Search for the cell housing the specified text and yield its [X, Y] center coordinate. 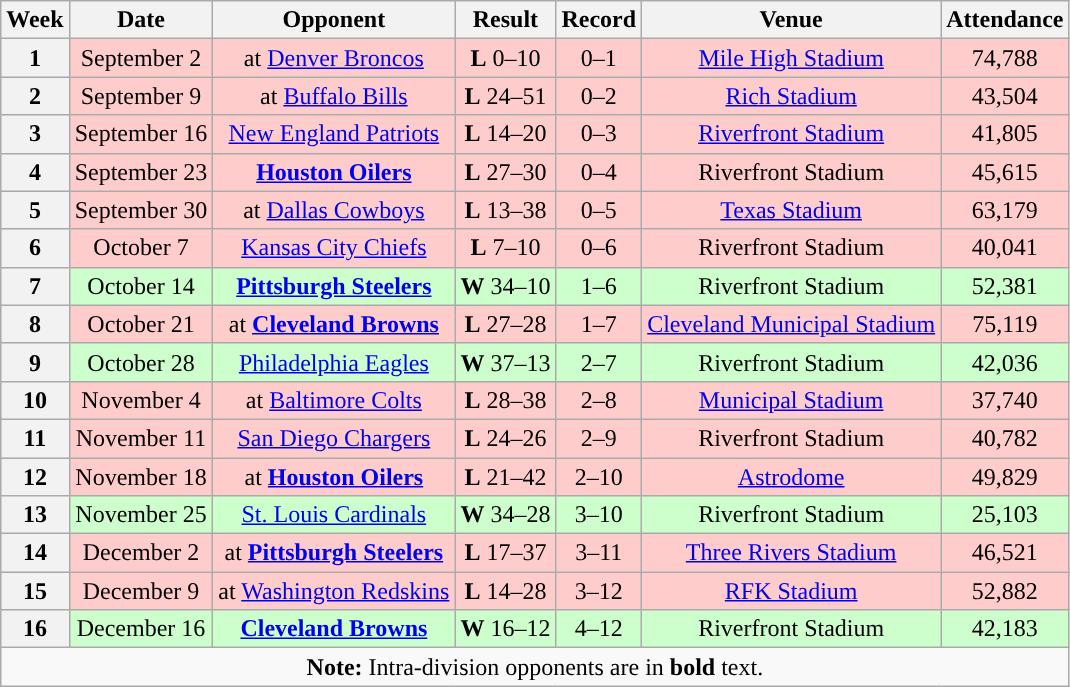
September 30 [141, 210]
W 34–10 [506, 286]
2 [35, 96]
Attendance [1005, 20]
L 13–38 [506, 210]
September 23 [141, 172]
3–10 [599, 515]
46,521 [1005, 553]
2–8 [599, 400]
13 [35, 515]
November 4 [141, 400]
14 [35, 553]
September 9 [141, 96]
8 [35, 324]
Philadelphia Eagles [334, 362]
0–3 [599, 134]
Municipal Stadium [792, 400]
2–10 [599, 477]
L 24–26 [506, 438]
L 28–38 [506, 400]
25,103 [1005, 515]
L 24–51 [506, 96]
at Buffalo Bills [334, 96]
L 17–37 [506, 553]
0–5 [599, 210]
Pittsburgh Steelers [334, 286]
43,504 [1005, 96]
40,041 [1005, 248]
3 [35, 134]
December 2 [141, 553]
Three Rivers Stadium [792, 553]
40,782 [1005, 438]
at Dallas Cowboys [334, 210]
1–6 [599, 286]
45,615 [1005, 172]
Note: Intra-division opponents are in bold text. [535, 667]
at Houston Oilers [334, 477]
October 14 [141, 286]
1 [35, 58]
42,183 [1005, 629]
5 [35, 210]
Mile High Stadium [792, 58]
0–2 [599, 96]
2–9 [599, 438]
Kansas City Chiefs [334, 248]
October 28 [141, 362]
6 [35, 248]
L 0–10 [506, 58]
7 [35, 286]
12 [35, 477]
at Denver Broncos [334, 58]
at Washington Redskins [334, 591]
3–12 [599, 591]
St. Louis Cardinals [334, 515]
37,740 [1005, 400]
October 21 [141, 324]
Cleveland Municipal Stadium [792, 324]
2–7 [599, 362]
52,381 [1005, 286]
W 16–12 [506, 629]
at Baltimore Colts [334, 400]
Week [35, 20]
41,805 [1005, 134]
Date [141, 20]
New England Patriots [334, 134]
4 [35, 172]
November 25 [141, 515]
3–11 [599, 553]
December 9 [141, 591]
Record [599, 20]
Venue [792, 20]
September 2 [141, 58]
Texas Stadium [792, 210]
Houston Oilers [334, 172]
63,179 [1005, 210]
L 21–42 [506, 477]
74,788 [1005, 58]
L 27–30 [506, 172]
W 34–28 [506, 515]
September 16 [141, 134]
9 [35, 362]
L 14–28 [506, 591]
at Cleveland Browns [334, 324]
1–7 [599, 324]
0–4 [599, 172]
0–1 [599, 58]
Result [506, 20]
October 7 [141, 248]
L 14–20 [506, 134]
4–12 [599, 629]
15 [35, 591]
W 37–13 [506, 362]
RFK Stadium [792, 591]
November 18 [141, 477]
42,036 [1005, 362]
San Diego Chargers [334, 438]
11 [35, 438]
L 27–28 [506, 324]
December 16 [141, 629]
52,882 [1005, 591]
Astrodome [792, 477]
0–6 [599, 248]
Rich Stadium [792, 96]
75,119 [1005, 324]
at Pittsburgh Steelers [334, 553]
Opponent [334, 20]
16 [35, 629]
Cleveland Browns [334, 629]
L 7–10 [506, 248]
November 11 [141, 438]
10 [35, 400]
49,829 [1005, 477]
